Scan for the cell matching the given text and deliver its [x, y] coordinate at center. 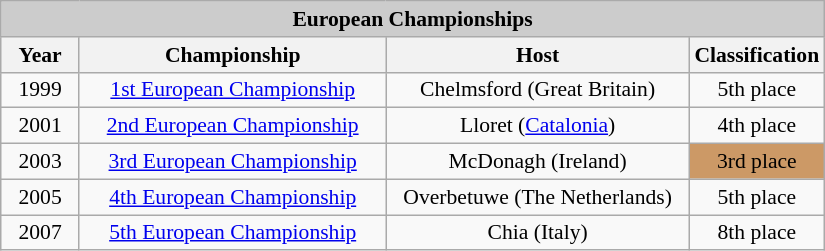
1999 [40, 90]
Championship [232, 55]
8th place [756, 233]
Chelmsford (Great Britain) [538, 90]
Year [40, 55]
2007 [40, 233]
3rd place [756, 162]
3rd European Championship [232, 162]
2003 [40, 162]
Host [538, 55]
2001 [40, 126]
Chia (Italy) [538, 233]
5th European Championship [232, 233]
Lloret (Catalonia) [538, 126]
McDonagh (Ireland) [538, 162]
2nd European Championship [232, 126]
Overbetuwe (The Netherlands) [538, 197]
2005 [40, 197]
4th European Championship [232, 197]
European Championships [413, 19]
1st European Championship [232, 90]
4th place [756, 126]
Classification [756, 55]
